Find where the given text appears and provide that cell's center as [X, Y] coordinate. 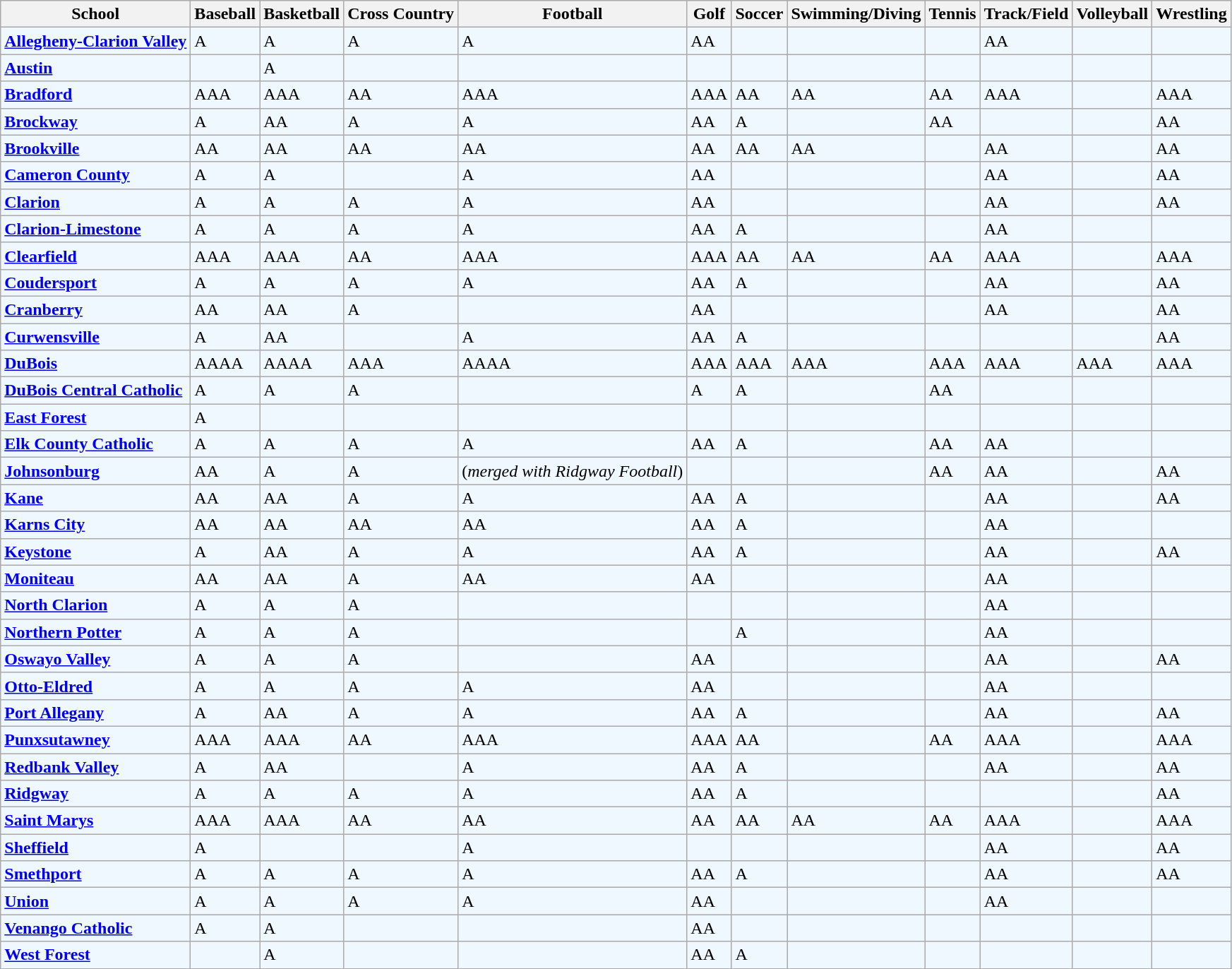
Port Allegany [96, 713]
School [96, 14]
Oswayo Valley [96, 659]
DuBois [96, 364]
Volleyball [1113, 14]
Karns City [96, 525]
East Forest [96, 417]
Elk County Catholic [96, 444]
(merged with Ridgway Football) [573, 471]
Wrestling [1192, 14]
Golf [709, 14]
Football [573, 14]
Brockway [96, 121]
Otto-Eldred [96, 686]
Keystone [96, 552]
Basketball [302, 14]
Soccer [760, 14]
North Clarion [96, 605]
Venango Catholic [96, 928]
Baseball [225, 14]
Coudersport [96, 283]
DuBois Central Catholic [96, 391]
Bradford [96, 95]
Johnsonburg [96, 471]
Tennis [952, 14]
Track/Field [1027, 14]
Cameron County [96, 175]
Cross Country [401, 14]
Swimming/Diving [856, 14]
Moniteau [96, 578]
Cranberry [96, 309]
Austin [96, 68]
Brookville [96, 148]
Punxsutawney [96, 739]
Smethport [96, 874]
Ridgway [96, 794]
Clarion [96, 202]
Northern Potter [96, 632]
Union [96, 901]
Clearfield [96, 256]
Allegheny-Clarion Valley [96, 41]
Curwensville [96, 337]
Redbank Valley [96, 766]
Kane [96, 498]
Sheffield [96, 848]
West Forest [96, 955]
Clarion-Limestone [96, 229]
Saint Marys [96, 821]
